Search for the cell housing the specified text and yield its (X, Y) center coordinate. 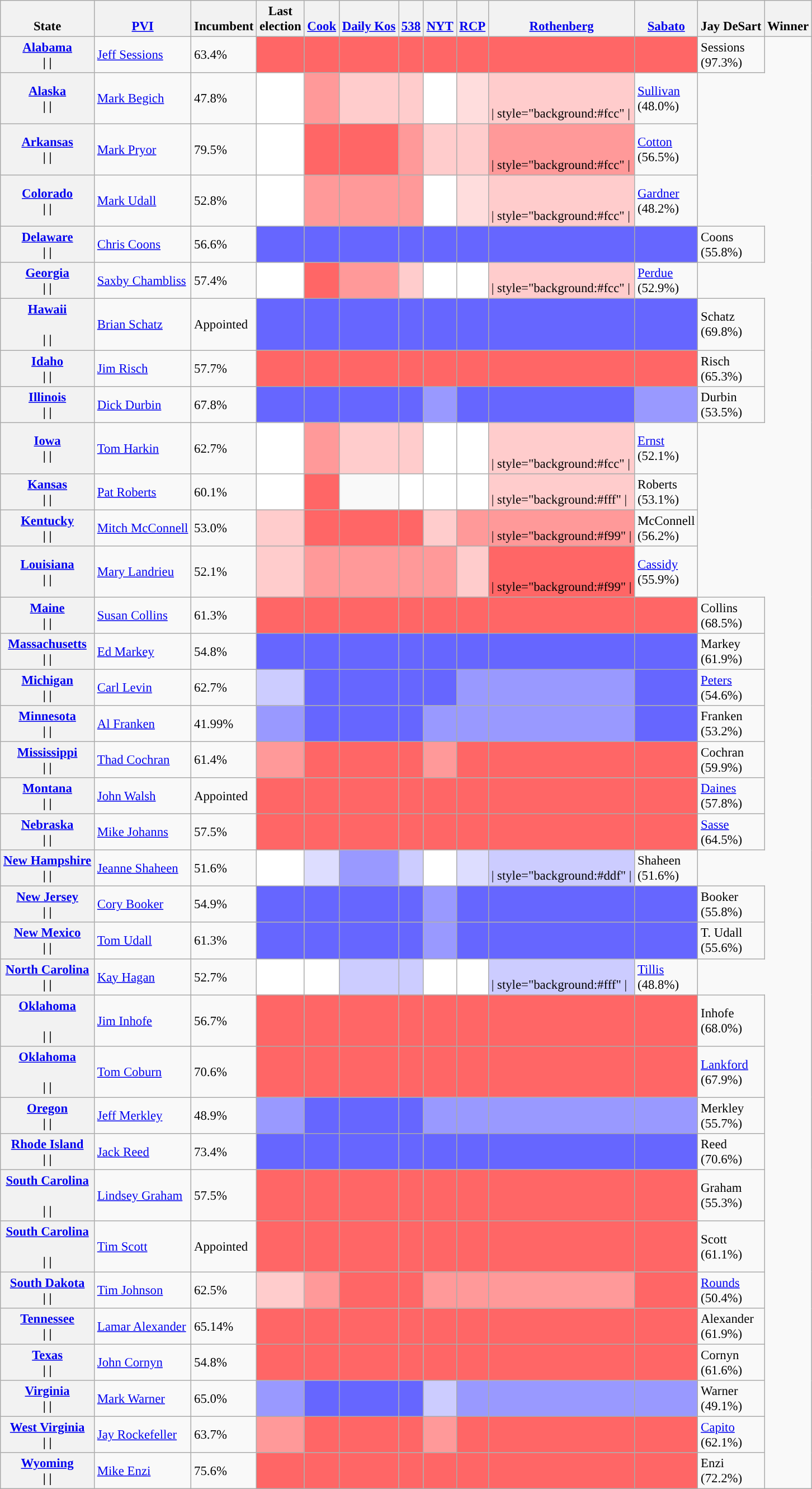
Susan Collins (142, 616)
Al Franken (142, 724)
Inhofe(68.0%) (731, 1021)
John Walsh (142, 796)
Georgia| | (48, 281)
65.0% (224, 1399)
Collins(68.5%) (731, 616)
63.7% (224, 1435)
T. Udall(55.6%) (731, 941)
Scott(61.1%) (731, 1247)
Daily Kos (369, 19)
Merkley(55.7%) (731, 1116)
48.9% (224, 1116)
Colorado| | (48, 201)
RCP (472, 19)
Perdue(52.9%) (667, 281)
Kansas| | (48, 491)
Capito(62.1%) (731, 1435)
Booker(55.8%) (731, 904)
Illinois| | (48, 404)
Tennessee| | (48, 1326)
75.6% (224, 1471)
Incumbent (224, 19)
Michigan| | (48, 687)
State (48, 19)
Maine| | (48, 616)
Cotton(56.5%) (667, 150)
South Dakota| | (48, 1290)
Daines(57.8%) (731, 796)
57.4% (224, 281)
60.1% (224, 491)
Jeff Sessions (142, 55)
Jay Rockefeller (142, 1435)
Shaheen(51.6%) (667, 868)
Risch(65.3%) (731, 368)
Arkansas| | (48, 150)
Graham(55.3%) (731, 1195)
Jay DeSart (731, 19)
Delaware| | (48, 245)
Cory Booker (142, 904)
Iowa| | (48, 448)
Thad Cochran (142, 760)
Peters(54.6%) (731, 687)
Rounds(50.4%) (731, 1290)
Wyoming| | (48, 1471)
Chris Coons (142, 245)
52.7% (224, 977)
Minnesota| | (48, 724)
Kay Hagan (142, 977)
56.7% (224, 1021)
Virginia| | (48, 1399)
51.6% (224, 868)
Cassidy(55.9%) (667, 572)
Dick Durbin (142, 404)
Jack Reed (142, 1152)
Roberts(53.1%) (667, 491)
Warner(49.1%) (731, 1399)
Saxby Chambliss (142, 281)
Sessions(97.3%) (731, 55)
Nebraska| | (48, 833)
54.9% (224, 904)
New Hampshire| | (48, 868)
Mark Pryor (142, 150)
Texas| | (48, 1363)
56.6% (224, 245)
Idaho| | (48, 368)
Tillis(48.8%) (667, 977)
Alaska| | (48, 98)
Markey(61.9%) (731, 651)
PVI (142, 19)
John Cornyn (142, 1363)
Franken(53.2%) (731, 724)
West Virginia| | (48, 1435)
Cornyn(61.6%) (731, 1363)
Mitch McConnell (142, 528)
Ed Markey (142, 651)
Jeff Merkley (142, 1116)
Rothenberg (561, 19)
Winner (789, 19)
Tim Johnson (142, 1290)
61.4% (224, 760)
Gardner(48.2%) (667, 201)
47.8% (224, 98)
Mark Warner (142, 1399)
Lamar Alexander (142, 1326)
79.5% (224, 150)
New Jersey| | (48, 904)
Hawaii| | (48, 325)
Oregon| | (48, 1116)
57.7% (224, 368)
63.4% (224, 55)
41.99% (224, 724)
Mike Johanns (142, 833)
Rhode Island| | (48, 1152)
Carl Levin (142, 687)
Sasse(64.5%) (731, 833)
Reed(70.6%) (731, 1152)
Schatz(69.8%) (731, 325)
Kentucky| | (48, 528)
52.1% (224, 572)
Jeanne Shaheen (142, 868)
Mark Udall (142, 201)
Ernst(52.1%) (667, 448)
Mississippi| | (48, 760)
North Carolina| | (48, 977)
Sabato (667, 19)
67.8% (224, 404)
Lindsey Graham (142, 1195)
Alexander(61.9%) (731, 1326)
Cook (322, 19)
73.4% (224, 1152)
New Mexico| | (48, 941)
Tom Udall (142, 941)
Durbin(53.5%) (731, 404)
Lankford(67.9%) (731, 1072)
Louisiana| | (48, 572)
Tom Harkin (142, 448)
| style="background:#ddf" | (561, 868)
53.0% (224, 528)
Enzi(72.2%) (731, 1471)
NYT (440, 19)
Sullivan(48.0%) (667, 98)
Coons(55.8%) (731, 245)
Jim Risch (142, 368)
Alabama| | (48, 55)
Brian Schatz (142, 325)
Lastelection (281, 19)
Tim Scott (142, 1247)
Mike Enzi (142, 1471)
Tom Coburn (142, 1072)
Pat Roberts (142, 491)
Massachusetts| | (48, 651)
Mary Landrieu (142, 572)
62.5% (224, 1290)
52.8% (224, 201)
McConnell(56.2%) (667, 528)
Montana| | (48, 796)
Cochran(59.9%) (731, 760)
65.14% (224, 1326)
Mark Begich (142, 98)
538 (412, 19)
Jim Inhofe (142, 1021)
70.6% (224, 1072)
